Scan for the cell matching the given text and deliver its [x, y] coordinate at center. 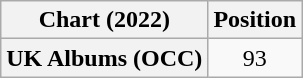
93 [255, 58]
Chart (2022) [104, 20]
Position [255, 20]
UK Albums (OCC) [104, 58]
